Identify which cell holds the provided text, then report its (x, y) central coordinate. 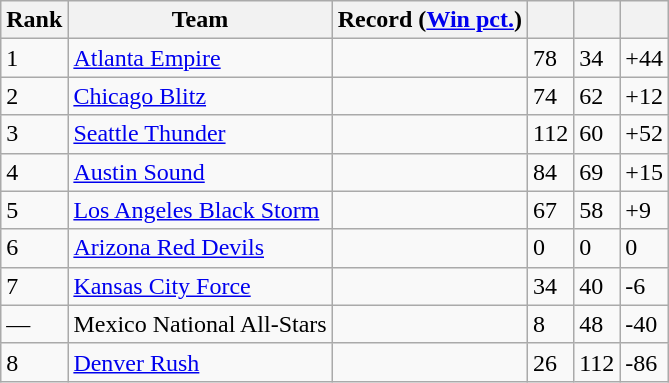
6 (34, 248)
+44 (644, 58)
Record (Win pct.) (430, 20)
+15 (644, 172)
58 (597, 210)
3 (34, 134)
62 (597, 96)
-40 (644, 324)
Austin Sound (200, 172)
Team (200, 20)
Mexico National All-Stars (200, 324)
Chicago Blitz (200, 96)
2 (34, 96)
Arizona Red Devils (200, 248)
Atlanta Empire (200, 58)
-86 (644, 362)
+12 (644, 96)
+9 (644, 210)
60 (597, 134)
Rank (34, 20)
Seattle Thunder (200, 134)
5 (34, 210)
Los Angeles Black Storm (200, 210)
78 (550, 58)
+52 (644, 134)
84 (550, 172)
7 (34, 286)
69 (597, 172)
26 (550, 362)
— (34, 324)
1 (34, 58)
-6 (644, 286)
Kansas City Force (200, 286)
48 (597, 324)
67 (550, 210)
4 (34, 172)
74 (550, 96)
Denver Rush (200, 362)
40 (597, 286)
